Determine the (X, Y) coordinate at the center of the cell enclosing the given text.  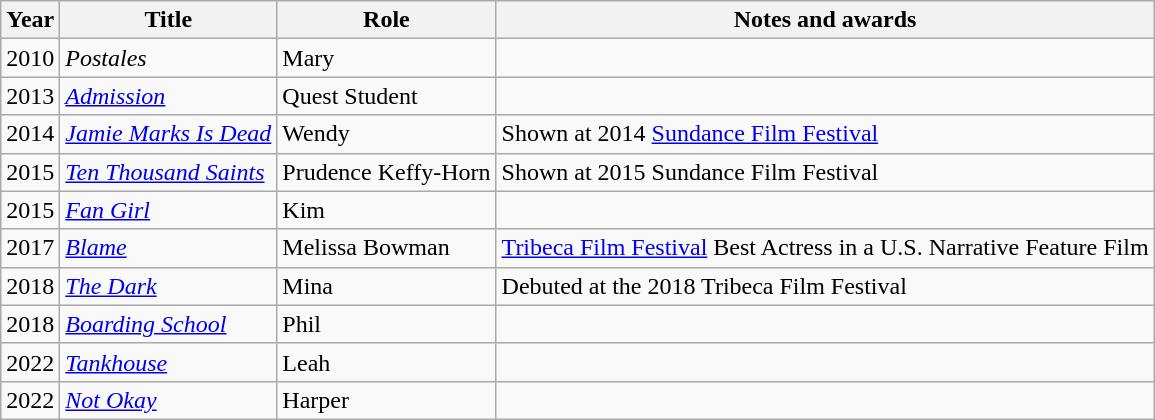
Role (386, 20)
2013 (30, 96)
2014 (30, 134)
Prudence Keffy-Horn (386, 172)
Tankhouse (168, 362)
Mary (386, 58)
Year (30, 20)
Leah (386, 362)
Title (168, 20)
Harper (386, 400)
Mina (386, 286)
Quest Student (386, 96)
Not Okay (168, 400)
Melissa Bowman (386, 248)
Debuted at the 2018 Tribeca Film Festival (825, 286)
Boarding School (168, 324)
Shown at 2015 Sundance Film Festival (825, 172)
Fan Girl (168, 210)
The Dark (168, 286)
Phil (386, 324)
Jamie Marks Is Dead (168, 134)
Kim (386, 210)
Notes and awards (825, 20)
Shown at 2014 Sundance Film Festival (825, 134)
Ten Thousand Saints (168, 172)
2010 (30, 58)
Tribeca Film Festival Best Actress in a U.S. Narrative Feature Film (825, 248)
Admission (168, 96)
Blame (168, 248)
Wendy (386, 134)
2017 (30, 248)
Postales (168, 58)
